Pinpoint the cell where the given text exists, returning its [X, Y] midpoint coordinate. 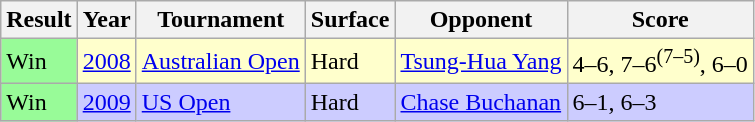
Australian Open [220, 62]
2009 [106, 102]
6–1, 6–3 [660, 102]
Surface [350, 20]
4–6, 7–6(7–5), 6–0 [660, 62]
Score [660, 20]
Opponent [481, 20]
2008 [106, 62]
Tournament [220, 20]
Chase Buchanan [481, 102]
Tsung-Hua Yang [481, 62]
Result [39, 20]
Year [106, 20]
US Open [220, 102]
